For the text-containing cell, return its midpoint in (x, y) coordinate format. 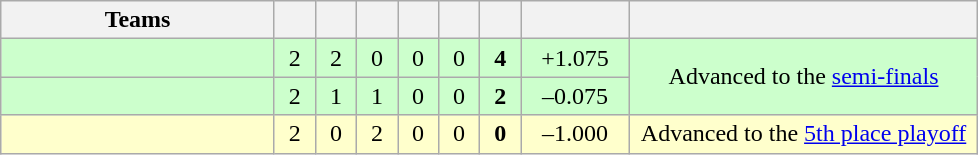
4 (500, 58)
Teams (138, 20)
Advanced to the semi-finals (804, 77)
–1.000 (576, 134)
Advanced to the 5th place playoff (804, 134)
+1.075 (576, 58)
–0.075 (576, 96)
